For the text-containing cell, return its midpoint in [x, y] coordinate format. 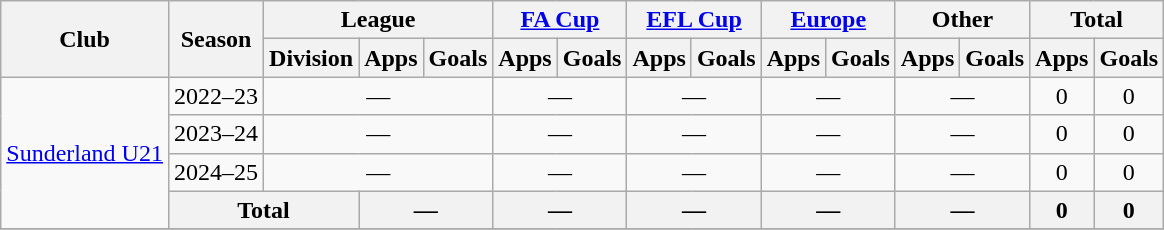
2024–25 [216, 172]
Club [85, 39]
League [378, 20]
Other [962, 20]
Division [312, 58]
2023–24 [216, 134]
2022–23 [216, 96]
EFL Cup [694, 20]
Europe [828, 20]
Sunderland U21 [85, 153]
FA Cup [560, 20]
Season [216, 39]
